Provide the [X, Y] coordinate of the cell's center where the given text is located.  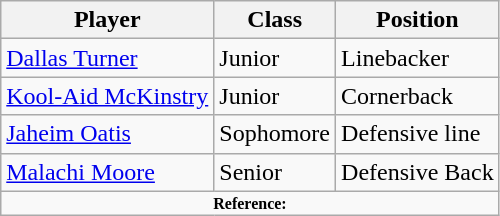
Position [418, 20]
Senior [275, 172]
Kool-Aid McKinstry [108, 96]
Class [275, 20]
Player [108, 20]
Cornerback [418, 96]
Defensive line [418, 134]
Jaheim Oatis [108, 134]
Malachi Moore [108, 172]
Reference: [250, 203]
Sophomore [275, 134]
Linebacker [418, 58]
Defensive Back [418, 172]
Dallas Turner [108, 58]
